Return the (x, y) coordinate for the center point of the cell that contains the specified text.  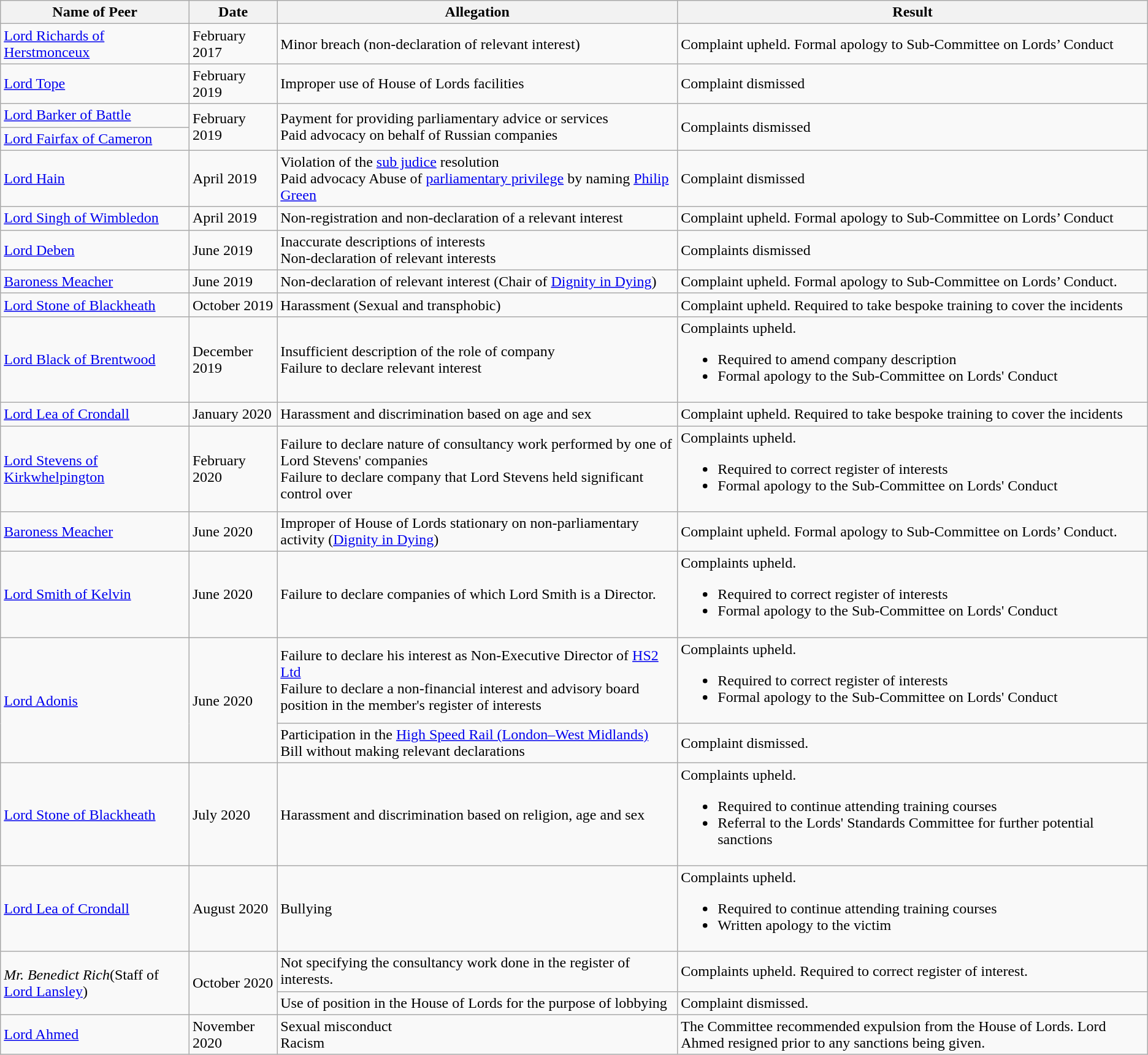
Improper use of House of Lords facilities (477, 83)
February 2017 (233, 44)
Complaints upheld. Required to correct register of interest. (913, 971)
Harassment (Sexual and transphobic) (477, 305)
Date (233, 12)
Inaccurate descriptions of interestsNon-declaration of relevant interests (477, 250)
Lord Black of Brentwood (95, 359)
Bullying (477, 908)
Harassment and discrimination based on age and sex (477, 414)
October 2020 (233, 983)
Not specifying the consultancy work done in the register of interests. (477, 971)
Lord Stevens of Kirkwhelpington (95, 468)
Harassment and discrimination based on religion, age and sex (477, 814)
Complaints upheld.Required to continue attending training coursesWritten apology to the victim (913, 908)
Improper of House of Lords stationary on non-parliamentary activity (Dignity in Dying) (477, 532)
Complaints upheld.Required to continue attending training coursesReferral to the Lords' Standards Committee for further potential sanctions (913, 814)
Non-registration and non-declaration of a relevant interest (477, 218)
Allegation (477, 12)
Lord Fairfax of Cameron (95, 139)
January 2020 (233, 414)
November 2020 (233, 1035)
July 2020 (233, 814)
Lord Barker of Battle (95, 115)
Complaints upheld.Required to amend company descriptionFormal apology to the Sub-Committee on Lords' Conduct (913, 359)
Mr. Benedict Rich(Staff of Lord Lansley) (95, 983)
Lord Deben (95, 250)
Non-declaration of relevant interest (Chair of Dignity in Dying) (477, 281)
Lord Tope (95, 83)
Lord Ahmed (95, 1035)
Lord Richards of Herstmonceux (95, 44)
Use of position in the House of Lords for the purpose of lobbying (477, 1003)
Payment for providing parliamentary advice or servicesPaid advocacy on behalf of Russian companies (477, 127)
Lord Hain (95, 178)
August 2020 (233, 908)
Name of Peer (95, 12)
Participation in the High Speed Rail (London–West Midlands) Bill without making relevant declarations (477, 743)
Minor breach (non-declaration of relevant interest) (477, 44)
Sexual misconductRacism (477, 1035)
Lord Smith of Kelvin (95, 595)
October 2019 (233, 305)
Result (913, 12)
Lord Singh of Wimbledon (95, 218)
Insufficient description of the role of companyFailure to declare relevant interest (477, 359)
Lord Adonis (95, 700)
Violation of the sub judice resolutionPaid advocacy Abuse of parliamentary privilege by naming Philip Green (477, 178)
The Committee recommended expulsion from the House of Lords. Lord Ahmed resigned prior to any sanctions being given. (913, 1035)
February 2020 (233, 468)
Failure to declare companies of which Lord Smith is a Director. (477, 595)
December 2019 (233, 359)
